Capture the cell that displays the provided text and extract its (x, y) central coordinate. 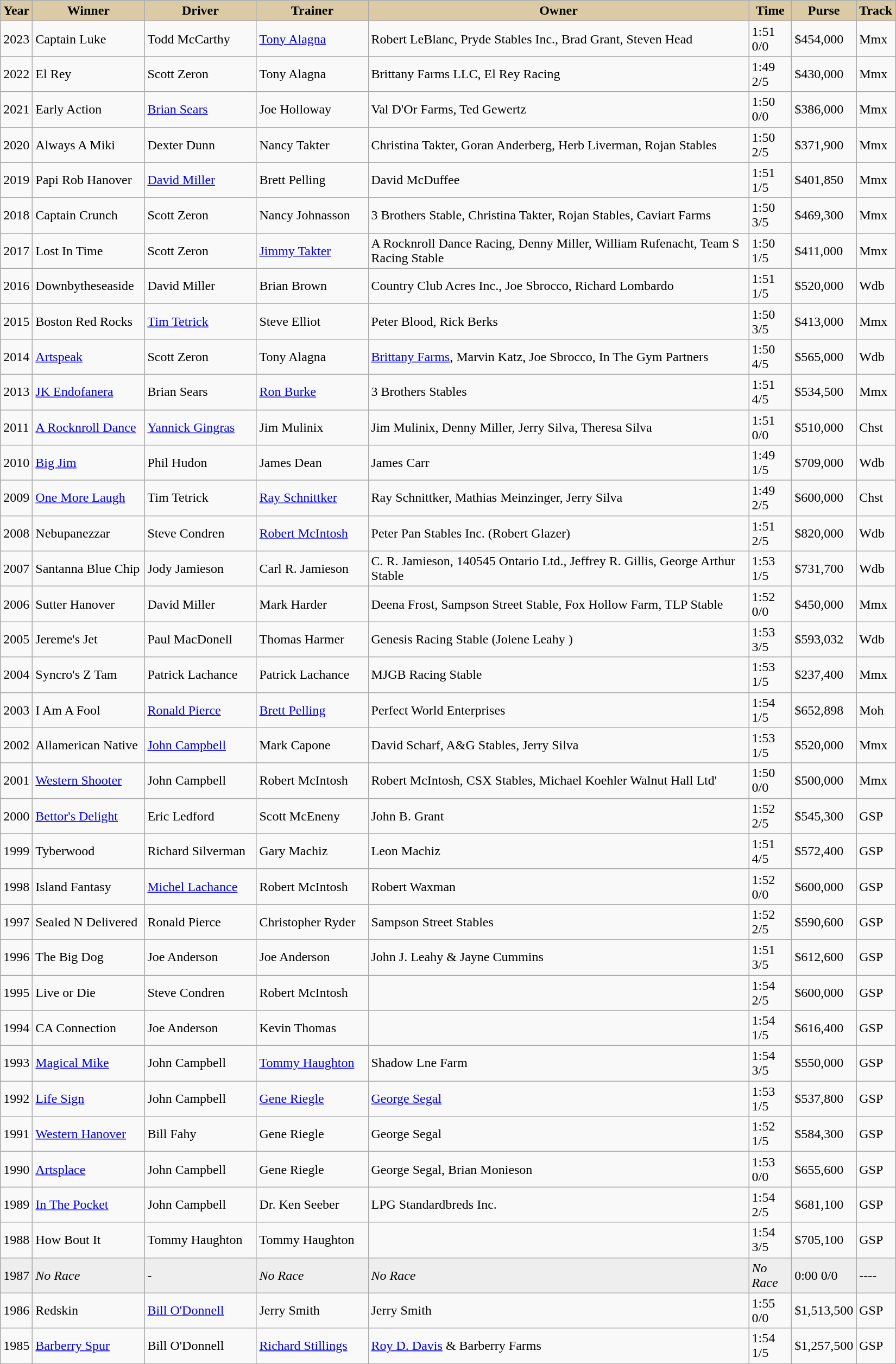
$709,000 (824, 463)
Captain Luke (89, 39)
2017 (16, 251)
$430,000 (824, 74)
Genesis Racing Stable (Jolene Leahy ) (558, 640)
1996 (16, 957)
Downbytheseaside (89, 286)
Nebupanezzar (89, 533)
$550,000 (824, 1063)
Boston Red Rocks (89, 321)
Brian Brown (312, 286)
Artspeak (89, 356)
One More Laugh (89, 498)
Magical Mike (89, 1063)
Phil Hudon (200, 463)
Michel Lachance (200, 886)
3 Brothers Stables (558, 392)
Western Shooter (89, 781)
Always A Miki (89, 144)
$705,100 (824, 1240)
Robert McIntosh, CSX Stables, Michael Koehler Walnut Hall Ltd' (558, 781)
$500,000 (824, 781)
2014 (16, 356)
Christina Takter, Goran Anderberg, Herb Liverman, Rojan Stables (558, 144)
I Am A Fool (89, 710)
Yannick Gingras (200, 427)
Eric Ledford (200, 816)
Steve Elliot (312, 321)
Country Club Acres Inc., Joe Sbrocco, Richard Lombardo (558, 286)
Christopher Ryder (312, 922)
1:50 2/5 (770, 144)
A Rocknroll Dance Racing, Denny Miller, William Rufenacht, Team S Racing Stable (558, 251)
Jody Jamieson (200, 569)
Ron Burke (312, 392)
James Dean (312, 463)
Dr. Ken Seeber (312, 1204)
$584,300 (824, 1134)
Richard Silverman (200, 851)
$731,700 (824, 569)
Track (876, 11)
In The Pocket (89, 1204)
Western Hanover (89, 1134)
Robert LeBlanc, Pryde Stables Inc., Brad Grant, Steven Head (558, 39)
1:50 4/5 (770, 356)
Santanna Blue Chip (89, 569)
1:50 1/5 (770, 251)
Leon Machiz (558, 851)
C. R. Jamieson, 140545 Ontario Ltd., Jeffrey R. Gillis, George Arthur Stable (558, 569)
Lost In Time (89, 251)
1986 (16, 1311)
$1,513,500 (824, 1311)
$1,257,500 (824, 1346)
Deena Frost, Sampson Street Stable, Fox Hollow Farm, TLP Stable (558, 604)
Brittany Farms LLC, El Rey Racing (558, 74)
James Carr (558, 463)
2018 (16, 215)
1988 (16, 1240)
Nancy Takter (312, 144)
Year (16, 11)
David Scharf, A&G Stables, Jerry Silva (558, 745)
Mark Harder (312, 604)
Ray Schnittker (312, 498)
Joe Holloway (312, 110)
$572,400 (824, 851)
2021 (16, 110)
1998 (16, 886)
2013 (16, 392)
Sutter Hanover (89, 604)
$537,800 (824, 1099)
$371,900 (824, 144)
CA Connection (89, 1028)
Allamerican Native (89, 745)
2006 (16, 604)
Syncro's Z Tam (89, 674)
David McDuffee (558, 180)
The Big Dog (89, 957)
Nancy Johnasson (312, 215)
2020 (16, 144)
Driver (200, 11)
El Rey (89, 74)
$534,500 (824, 392)
2008 (16, 533)
Redskin (89, 1311)
Jim Mulinix (312, 427)
1999 (16, 851)
Paul MacDonell (200, 640)
How Bout It (89, 1240)
2016 (16, 286)
1997 (16, 922)
$510,000 (824, 427)
$237,400 (824, 674)
Roy D. Davis & Barberry Farms (558, 1346)
Tyberwood (89, 851)
Bill Fahy (200, 1134)
Purse (824, 11)
2023 (16, 39)
$450,000 (824, 604)
1995 (16, 993)
Captain Crunch (89, 215)
1:53 3/5 (770, 640)
$655,600 (824, 1170)
2022 (16, 74)
Gary Machiz (312, 851)
1:51 2/5 (770, 533)
2005 (16, 640)
Perfect World Enterprises (558, 710)
Moh (876, 710)
1:55 0/0 (770, 1311)
1990 (16, 1170)
Artsplace (89, 1170)
$652,898 (824, 710)
2007 (16, 569)
Val D'Or Farms, Ted Gewertz (558, 110)
$820,000 (824, 533)
Scott McEneny (312, 816)
Big Jim (89, 463)
$616,400 (824, 1028)
$545,300 (824, 816)
Jereme's Jet (89, 640)
Sampson Street Stables (558, 922)
1989 (16, 1204)
2000 (16, 816)
2019 (16, 180)
0:00 0/0 (824, 1275)
Shadow Lne Farm (558, 1063)
George Segal, Brian Monieson (558, 1170)
2003 (16, 710)
Bettor's Delight (89, 816)
Winner (89, 11)
Richard Stillings (312, 1346)
Brittany Farms, Marvin Katz, Joe Sbrocco, In The Gym Partners (558, 356)
$469,300 (824, 215)
Barberry Spur (89, 1346)
1985 (16, 1346)
LPG Standardbreds Inc. (558, 1204)
2009 (16, 498)
Sealed N Delivered (89, 922)
$681,100 (824, 1204)
Ray Schnittker, Mathias Meinzinger, Jerry Silva (558, 498)
$413,000 (824, 321)
Live or Die (89, 993)
1:49 1/5 (770, 463)
Life Sign (89, 1099)
Kevin Thomas (312, 1028)
1994 (16, 1028)
2011 (16, 427)
$612,600 (824, 957)
$590,600 (824, 922)
Island Fantasy (89, 886)
2001 (16, 781)
$386,000 (824, 110)
Todd McCarthy (200, 39)
$454,000 (824, 39)
Peter Blood, Rick Berks (558, 321)
Owner (558, 11)
Carl R. Jamieson (312, 569)
Thomas Harmer (312, 640)
$401,850 (824, 180)
John J. Leahy & Jayne Cummins (558, 957)
JK Endofanera (89, 392)
2002 (16, 745)
Dexter Dunn (200, 144)
Mark Capone (312, 745)
- (200, 1275)
Papi Rob Hanover (89, 180)
1991 (16, 1134)
2015 (16, 321)
MJGB Racing Stable (558, 674)
1:51 3/5 (770, 957)
Peter Pan Stables Inc. (Robert Glazer) (558, 533)
Jimmy Takter (312, 251)
Trainer (312, 11)
2010 (16, 463)
1:53 0/0 (770, 1170)
$593,032 (824, 640)
Early Action (89, 110)
Jim Mulinix, Denny Miller, Jerry Silva, Theresa Silva (558, 427)
1993 (16, 1063)
John B. Grant (558, 816)
1992 (16, 1099)
2004 (16, 674)
$565,000 (824, 356)
1987 (16, 1275)
---- (876, 1275)
3 Brothers Stable, Christina Takter, Rojan Stables, Caviart Farms (558, 215)
$411,000 (824, 251)
1:52 1/5 (770, 1134)
A Rocknroll Dance (89, 427)
Time (770, 11)
Robert Waxman (558, 886)
